From the cell containing the given text, extract its center point as [x, y] coordinate. 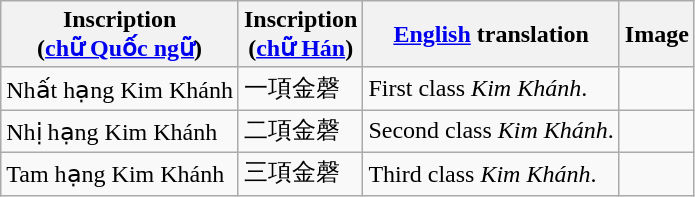
Nhị hạng Kim Khánh [120, 132]
Third class Kim Khánh. [491, 174]
二項金磬 [300, 132]
Nhất hạng Kim Khánh [120, 88]
一項金磬 [300, 88]
Inscription(chữ Hán) [300, 34]
Image [656, 34]
English translation [491, 34]
Second class Kim Khánh. [491, 132]
三項金磬 [300, 174]
First class Kim Khánh. [491, 88]
Inscription(chữ Quốc ngữ) [120, 34]
Tam hạng Kim Khánh [120, 174]
